Return the (x, y) coordinate for the center point of the cell that contains the specified text.  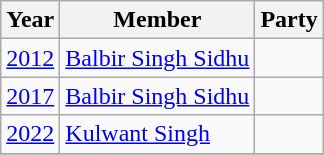
Party (289, 20)
2022 (30, 134)
2017 (30, 96)
Year (30, 20)
2012 (30, 58)
Member (158, 20)
Kulwant Singh (158, 134)
